Locate the cell with the specified text and output its [X, Y] center coordinate. 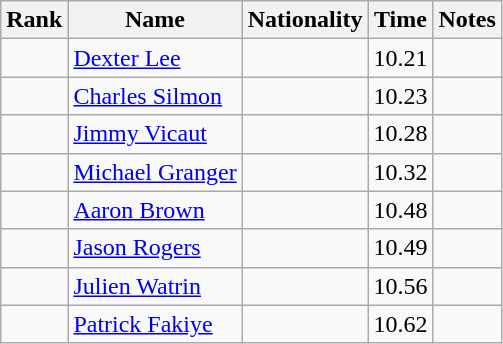
Rank [34, 20]
Michael Granger [155, 172]
10.32 [400, 172]
Jimmy Vicaut [155, 134]
10.62 [400, 324]
Name [155, 20]
Julien Watrin [155, 286]
10.48 [400, 210]
Time [400, 20]
10.49 [400, 248]
Aaron Brown [155, 210]
10.23 [400, 96]
10.56 [400, 286]
Patrick Fakiye [155, 324]
Charles Silmon [155, 96]
10.28 [400, 134]
Notes [467, 20]
Nationality [305, 20]
Dexter Lee [155, 58]
10.21 [400, 58]
Jason Rogers [155, 248]
